Locate the cell with the specified text and output its (X, Y) center coordinate. 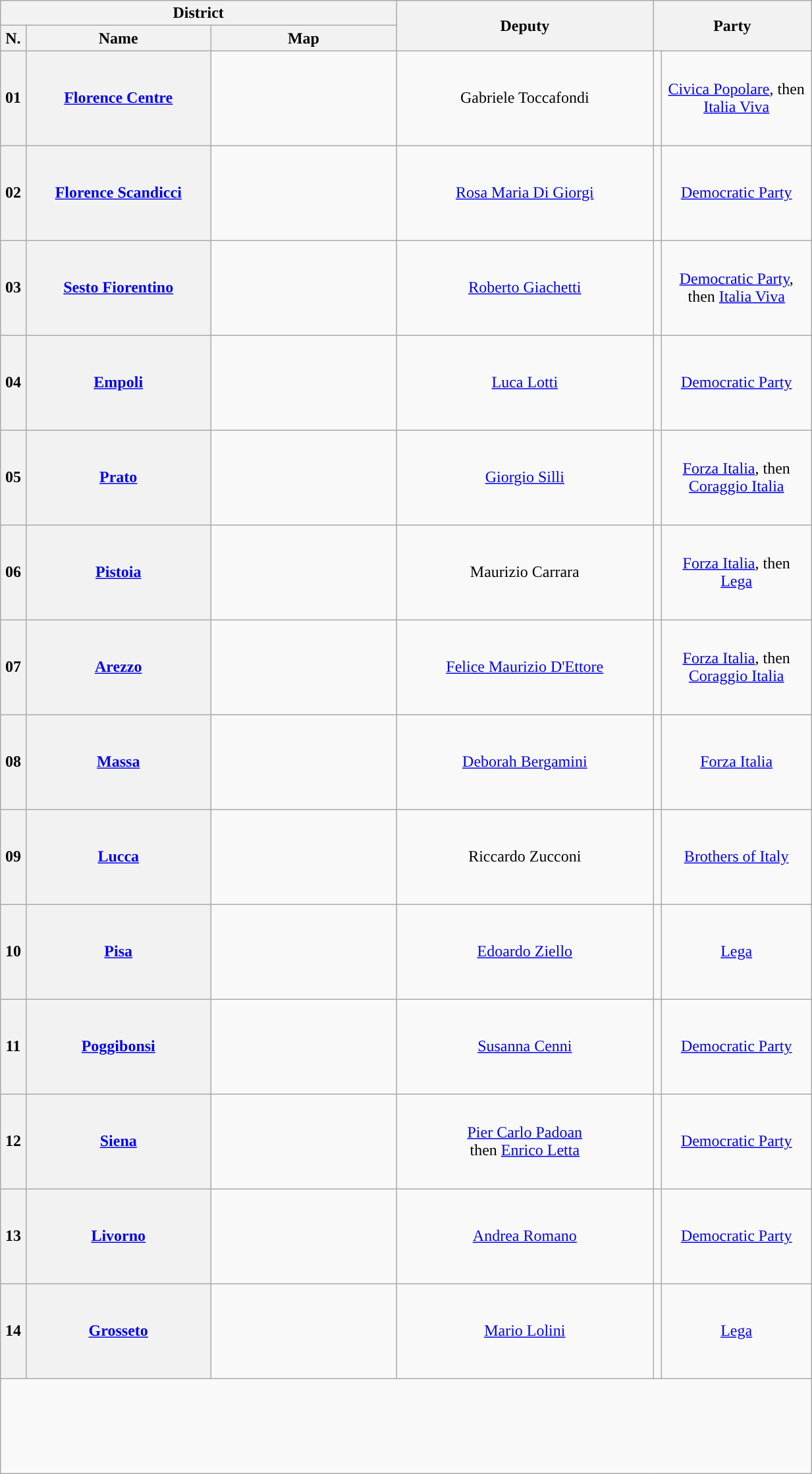
10 (13, 952)
Maurizio Carrara (526, 572)
Siena (119, 1141)
Arezzo (119, 667)
Roberto Giachetti (526, 288)
Party (732, 26)
11 (13, 1047)
Giorgio Silli (526, 478)
Andrea Romano (526, 1236)
Deputy (526, 26)
Grosseto (119, 1331)
13 (13, 1236)
Name (119, 38)
District (199, 13)
08 (13, 762)
Pier Carlo Padoanthen Enrico Letta (526, 1141)
05 (13, 478)
01 (13, 98)
Brothers of Italy (736, 857)
Forza Italia (736, 762)
06 (13, 572)
Felice Maurizio D'Ettore (526, 667)
Poggibonsi (119, 1047)
09 (13, 857)
Mario Lolini (526, 1331)
14 (13, 1331)
Civica Popolare, then Italia Viva (736, 98)
Sesto Fiorentino (119, 288)
N. (13, 38)
Edoardo Ziello (526, 952)
12 (13, 1141)
03 (13, 288)
Map (303, 38)
Pisa (119, 952)
Gabriele Toccafondi (526, 98)
02 (13, 193)
Riccardo Zucconi (526, 857)
Susanna Cenni (526, 1047)
04 (13, 383)
Massa (119, 762)
Rosa Maria Di Giorgi (526, 193)
Florence Scandicci (119, 193)
Luca Lotti (526, 383)
Democratic Party, then Italia Viva (736, 288)
Lucca (119, 857)
Deborah Bergamini (526, 762)
Livorno (119, 1236)
07 (13, 667)
Florence Centre (119, 98)
Empoli (119, 383)
Forza Italia, then Lega (736, 572)
Prato (119, 478)
Pistoia (119, 572)
